Detect which cell encompasses the target text, then output its (X, Y) center coordinate. 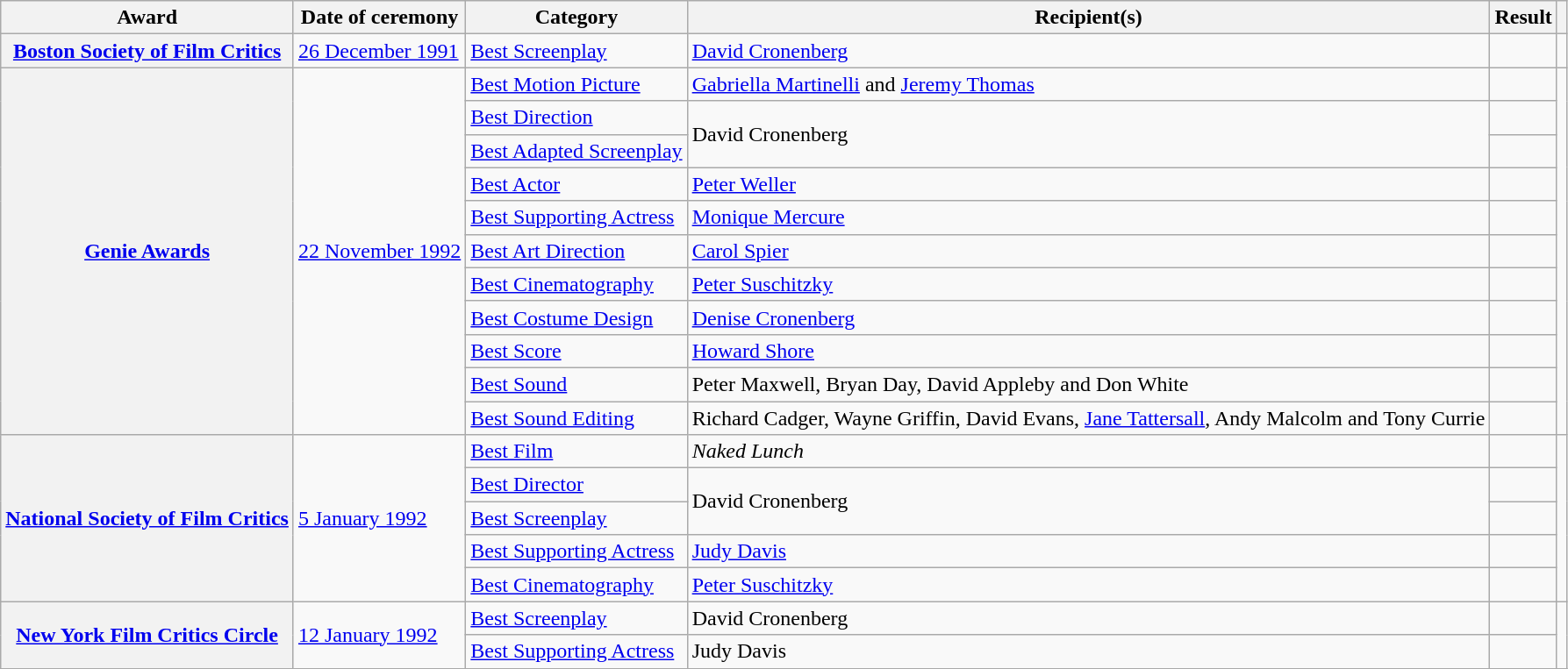
Best Motion Picture (576, 84)
Best Sound (576, 384)
12 January 1992 (379, 635)
Recipient(s) (1088, 18)
26 December 1991 (379, 51)
Date of ceremony (379, 18)
Best Sound Editing (576, 418)
Howard Shore (1088, 351)
Best Direction (576, 117)
5 January 1992 (379, 518)
Denise Cronenberg (1088, 317)
Peter Weller (1088, 184)
Carol Spier (1088, 251)
Best Film (576, 452)
Richard Cadger, Wayne Griffin, David Evans, Jane Tattersall, Andy Malcolm and Tony Currie (1088, 418)
Peter Maxwell, Bryan Day, David Appleby and Don White (1088, 384)
Monique Mercure (1088, 217)
Best Actor (576, 184)
Result (1523, 18)
National Society of Film Critics (147, 518)
Boston Society of Film Critics (147, 51)
Category (576, 18)
Best Adapted Screenplay (576, 151)
22 November 1992 (379, 251)
Naked Lunch (1088, 452)
Genie Awards (147, 251)
Award (147, 18)
New York Film Critics Circle (147, 635)
Best Director (576, 485)
Gabriella Martinelli and Jeremy Thomas (1088, 84)
Best Art Direction (576, 251)
Best Costume Design (576, 317)
Best Score (576, 351)
